Search for the cell housing the specified text and yield its (X, Y) center coordinate. 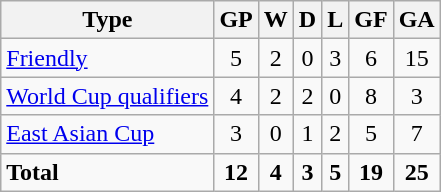
Total (108, 172)
GP (236, 20)
1 (307, 134)
East Asian Cup (108, 134)
Friendly (108, 58)
GA (416, 20)
Type (108, 20)
W (276, 20)
25 (416, 172)
12 (236, 172)
World Cup qualifiers (108, 96)
GF (371, 20)
19 (371, 172)
8 (371, 96)
6 (371, 58)
L (336, 20)
15 (416, 58)
7 (416, 134)
D (307, 20)
